Output the (X, Y) coordinate of the center of the cell containing the given text.  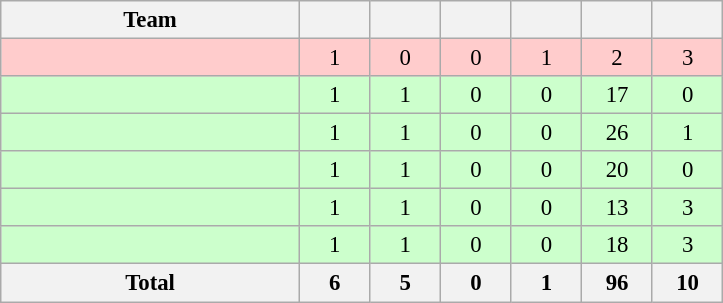
Total (150, 283)
26 (618, 133)
20 (618, 170)
Team (150, 20)
13 (618, 208)
18 (618, 245)
17 (618, 95)
10 (688, 283)
96 (618, 283)
6 (334, 283)
5 (406, 283)
2 (618, 58)
